Return (x, y) of the center of cell containing provided text 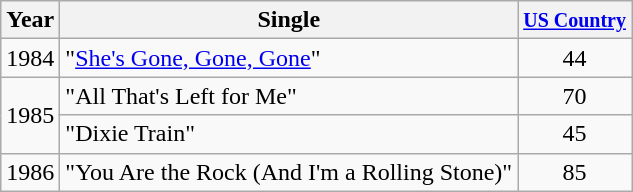
1985 (30, 115)
"She's Gone, Gone, Gone" (289, 58)
Year (30, 20)
"Dixie Train" (289, 134)
85 (575, 172)
US Country (575, 20)
Single (289, 20)
"You Are the Rock (And I'm a Rolling Stone)" (289, 172)
45 (575, 134)
44 (575, 58)
1986 (30, 172)
70 (575, 96)
"All That's Left for Me" (289, 96)
1984 (30, 58)
